Identify which cell holds the provided text, then report its [x, y] central coordinate. 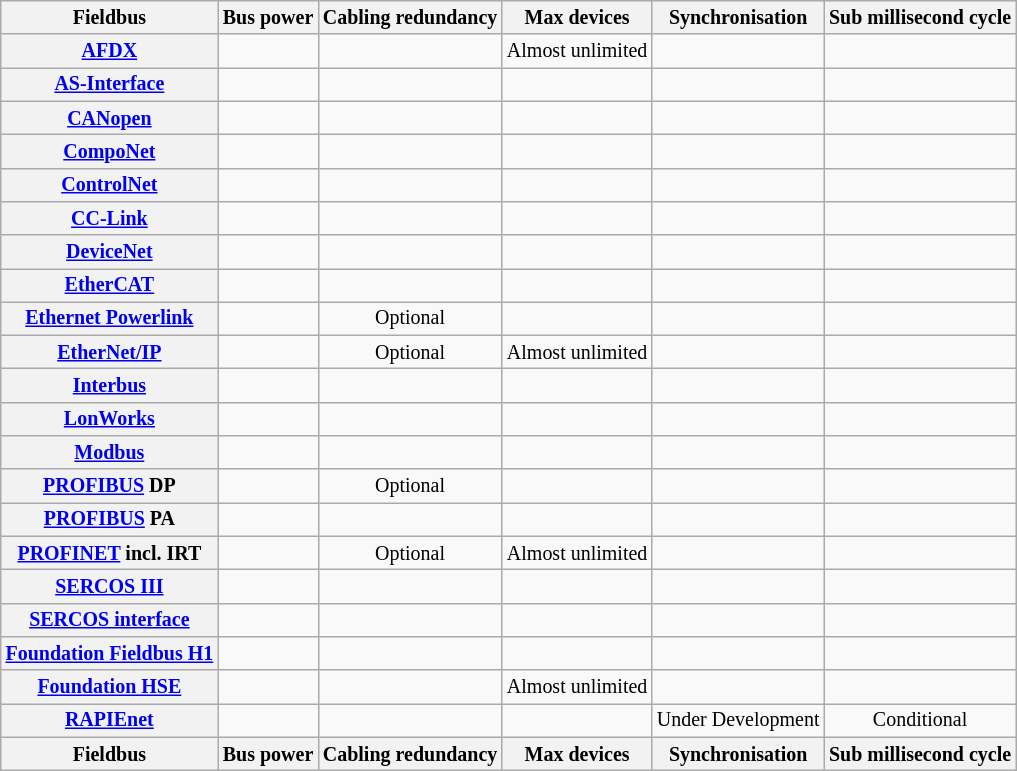
ControlNet [110, 184]
CC-Link [110, 218]
Modbus [110, 452]
EtherNet/IP [110, 352]
SERCOS III [110, 586]
SERCOS interface [110, 620]
LonWorks [110, 420]
PROFIBUS DP [110, 486]
Conditional [920, 720]
Under Development [738, 720]
PROFIBUS PA [110, 520]
Foundation HSE [110, 686]
CompoNet [110, 152]
PROFINET incl. IRT [110, 554]
AS-Interface [110, 84]
RAPIEnet [110, 720]
AFDX [110, 52]
DeviceNet [110, 252]
Foundation Fieldbus H1 [110, 654]
Ethernet Powerlink [110, 318]
CANopen [110, 118]
Interbus [110, 386]
EtherCAT [110, 286]
